Extract the (x, y) coordinate from the center of the cell holding the provided text.  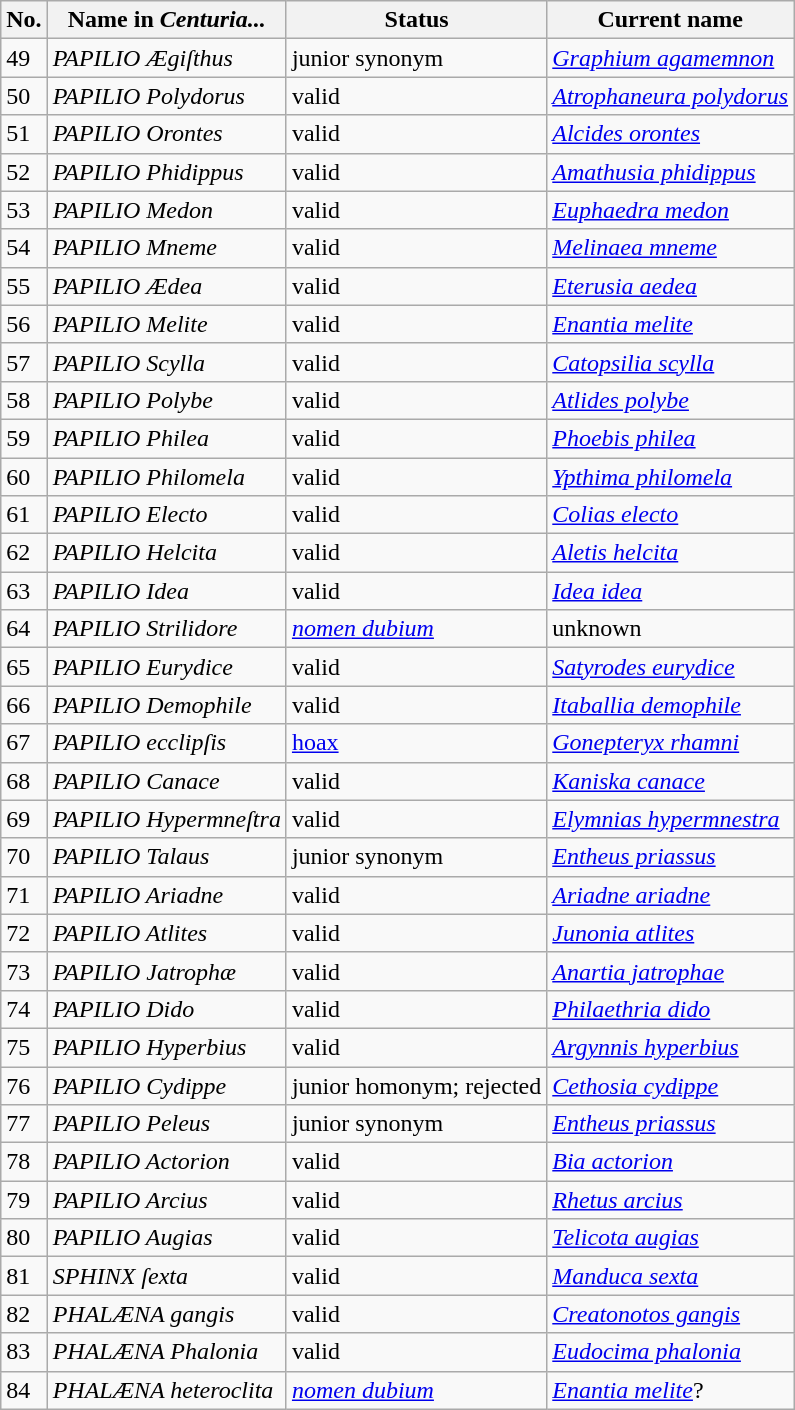
76 (24, 1085)
PAPILIO Philomela (166, 477)
Bia actorion (670, 1162)
PAPILIO Idea (166, 591)
PAPILIO Ædea (166, 286)
Rhetus arcius (670, 1200)
PAPILIO Augias (166, 1238)
PAPILIO Phidippus (166, 172)
81 (24, 1276)
No. (24, 20)
Kaniska canace (670, 781)
PAPILIO Dido (166, 1009)
Elymnias hypermnestra (670, 819)
Alcides orontes (670, 134)
PAPILIO Philea (166, 438)
PAPILIO Jatrophæ (166, 971)
Idea idea (670, 591)
52 (24, 172)
49 (24, 58)
unknown (670, 629)
61 (24, 515)
Junonia atlites (670, 933)
68 (24, 781)
Creatonotos gangis (670, 1314)
83 (24, 1352)
Melinaea mneme (670, 248)
79 (24, 1200)
56 (24, 324)
74 (24, 1009)
PAPILIO Scylla (166, 362)
63 (24, 591)
84 (24, 1390)
50 (24, 96)
54 (24, 248)
Current name (670, 20)
Manduca sexta (670, 1276)
PAPILIO Arcius (166, 1200)
57 (24, 362)
PAPILIO Mneme (166, 248)
Euphaedra medon (670, 210)
PHALÆNA heteroclita (166, 1390)
Phoebis philea (670, 438)
PAPILIO Cydippe (166, 1085)
Catopsilia scylla (670, 362)
PAPILIO Helcita (166, 553)
66 (24, 705)
hoax (416, 743)
PAPILIO Ariadne (166, 895)
PAPILIO Electo (166, 515)
PAPILIO Melite (166, 324)
Enantia melite? (670, 1390)
Satyrodes eurydice (670, 667)
Eterusia aedea (670, 286)
PAPILIO Eurydice (166, 667)
Argynnis hyperbius (670, 1047)
Atrophaneura polydorus (670, 96)
58 (24, 400)
Telicota augias (670, 1238)
67 (24, 743)
SPHINX ſexta (166, 1276)
60 (24, 477)
Atlides polybe (670, 400)
65 (24, 667)
Graphium agamemnon (670, 58)
69 (24, 819)
PAPILIO Medon (166, 210)
59 (24, 438)
53 (24, 210)
Anartia jatrophae (670, 971)
Enantia melite (670, 324)
PAPILIO Talaus (166, 857)
82 (24, 1314)
Ypthima philomela (670, 477)
73 (24, 971)
Ariadne ariadne (670, 895)
PHALÆNA Phalonia (166, 1352)
PAPILIO Hypermneſtra (166, 819)
PAPILIO Actorion (166, 1162)
Amathusia phidippus (670, 172)
62 (24, 553)
72 (24, 933)
PAPILIO Polydorus (166, 96)
77 (24, 1124)
70 (24, 857)
55 (24, 286)
78 (24, 1162)
Itaballia demophile (670, 705)
PAPILIO Strilidore (166, 629)
PAPILIO Canace (166, 781)
Eudocima phalonia (670, 1352)
Cethosia cydippe (670, 1085)
PAPILIO Orontes (166, 134)
PAPILIO Atlites (166, 933)
junior homonym; rejected (416, 1085)
Colias electo (670, 515)
PAPILIO Ægiſthus (166, 58)
Philaethria dido (670, 1009)
Aletis helcita (670, 553)
51 (24, 134)
Name in Centuria... (166, 20)
Gonepteryx rhamni (670, 743)
75 (24, 1047)
Status (416, 20)
71 (24, 895)
PAPILIO Polybe (166, 400)
64 (24, 629)
PAPILIO Demophile (166, 705)
PAPILIO ecclipſis (166, 743)
PAPILIO Peleus (166, 1124)
PHALÆNA gangis (166, 1314)
PAPILIO Hyperbius (166, 1047)
80 (24, 1238)
